For the text-containing cell, return its midpoint in [x, y] coordinate format. 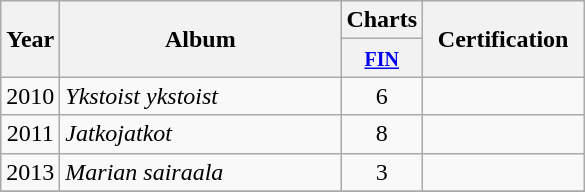
Jatkojatkot [200, 134]
3 [382, 172]
Marian sairaala [200, 172]
Charts [382, 20]
Year [30, 39]
Ykstoist ykstoist [200, 96]
2011 [30, 134]
8 [382, 134]
6 [382, 96]
Album [200, 39]
Certification [504, 39]
2010 [30, 96]
FIN [382, 58]
2013 [30, 172]
